Extract the [x, y] coordinate from the center of the cell holding the provided text.  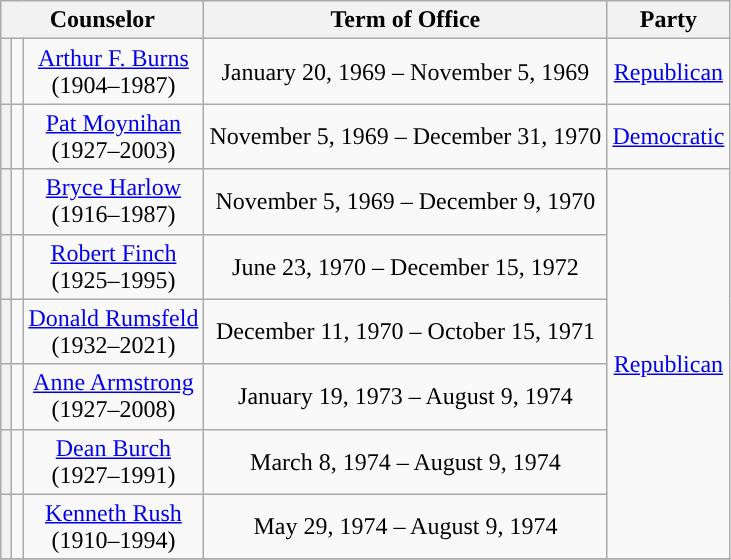
Pat Moynihan(1927–2003) [114, 136]
May 29, 1974 – August 9, 1974 [406, 526]
Party [668, 20]
January 19, 1973 – August 9, 1974 [406, 396]
Arthur F. Burns(1904–1987) [114, 72]
Kenneth Rush(1910–1994) [114, 526]
Donald Rumsfeld(1932–2021) [114, 332]
Dean Burch(1927–1991) [114, 462]
Democratic [668, 136]
November 5, 1969 – December 9, 1970 [406, 202]
November 5, 1969 – December 31, 1970 [406, 136]
Counselor [102, 20]
Term of Office [406, 20]
Robert Finch(1925–1995) [114, 266]
December 11, 1970 – October 15, 1971 [406, 332]
June 23, 1970 – December 15, 1972 [406, 266]
March 8, 1974 – August 9, 1974 [406, 462]
Anne Armstrong(1927–2008) [114, 396]
January 20, 1969 – November 5, 1969 [406, 72]
Bryce Harlow(1916–1987) [114, 202]
